Determine the (x, y) coordinate at the center of the cell enclosing the given text.  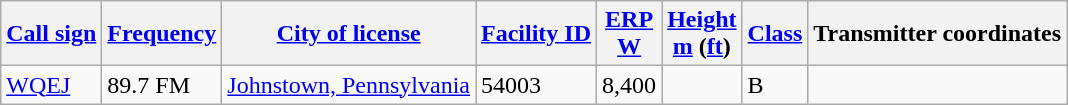
City of license (349, 34)
89.7 FM (162, 85)
Call sign (52, 34)
Class (775, 34)
54003 (536, 85)
Frequency (162, 34)
B (775, 85)
WQEJ (52, 85)
Transmitter coordinates (938, 34)
8,400 (630, 85)
ERPW (630, 34)
Johnstown, Pennsylvania (349, 85)
Facility ID (536, 34)
Heightm (ft) (702, 34)
